For the text-containing cell, return its midpoint in [X, Y] coordinate format. 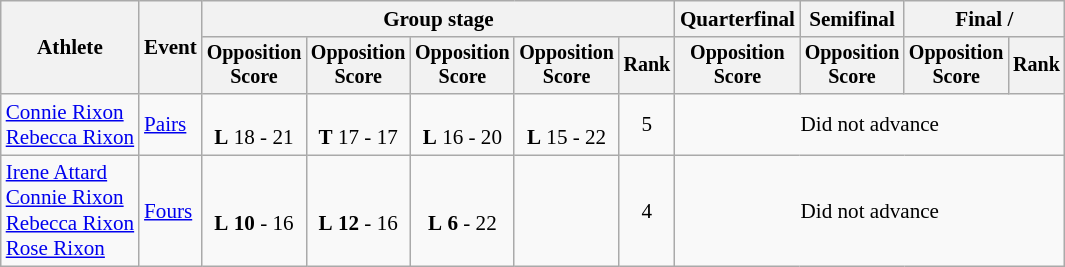
Quarterfinal [738, 18]
L 12 - 16 [358, 211]
Final / [984, 18]
Event [170, 48]
T 17 - 17 [358, 124]
4 [647, 211]
Fours [170, 211]
5 [647, 124]
Athlete [70, 48]
L 6 - 22 [462, 211]
Semifinal [852, 18]
L 16 - 20 [462, 124]
Connie RixonRebecca Rixon [70, 124]
L 15 - 22 [566, 124]
L 18 - 21 [254, 124]
Pairs [170, 124]
L 10 - 16 [254, 211]
Irene AttardConnie RixonRebecca RixonRose Rixon [70, 211]
Group stage [438, 18]
